Detect which cell encompasses the target text, then output its (X, Y) center coordinate. 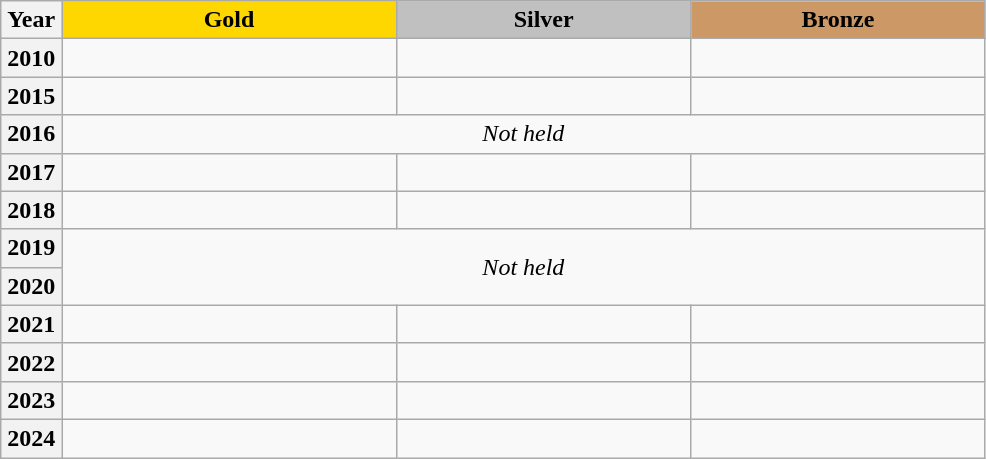
2010 (32, 58)
2018 (32, 210)
2019 (32, 248)
2023 (32, 400)
2022 (32, 362)
2024 (32, 438)
2015 (32, 96)
Year (32, 20)
2016 (32, 134)
Gold (230, 20)
Bronze (838, 20)
2017 (32, 172)
2021 (32, 324)
Silver (543, 20)
2020 (32, 286)
